Return (X, Y) of the center of cell containing provided text 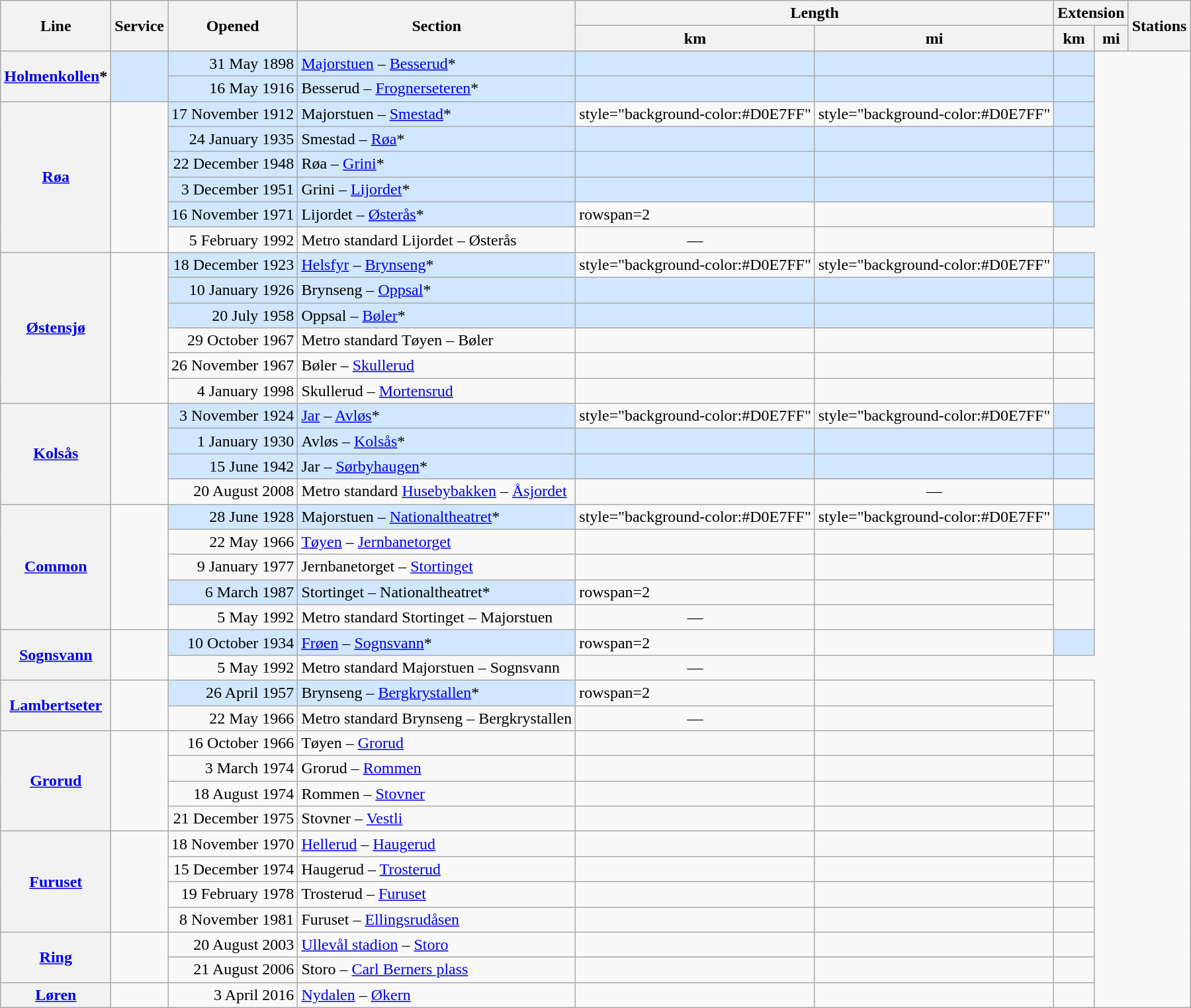
17 November 1912 (233, 114)
3 December 1951 (233, 189)
16 October 1966 (233, 743)
Service (140, 26)
Røa (56, 177)
Lambertseter (56, 705)
Grini – Lijordet* (437, 189)
Length (815, 13)
Avløs – Kolsås* (437, 441)
18 November 1970 (233, 844)
Majorstuen – Nationaltheatret* (437, 517)
Metro standard Stortinget – Majorstuen (437, 617)
Tøyen – Grorud (437, 743)
Jernbanetorget – Stortinget (437, 567)
Metro standard Lijordet – Østerås (437, 239)
15 June 1942 (233, 466)
Jar – Avløs* (437, 416)
Haugerud – Trosterud (437, 869)
16 November 1971 (233, 214)
20 August 2003 (233, 945)
9 January 1977 (233, 567)
Metro standard Tøyen – Bøler (437, 341)
Tøyen – Jernbanetorget (437, 542)
22 December 1948 (233, 164)
6 March 1987 (233, 592)
18 December 1923 (233, 265)
Jar – Sørbyhaugen* (437, 466)
Hellerud – Haugerud (437, 844)
29 October 1967 (233, 341)
Rommen – Stovner (437, 794)
20 August 2008 (233, 491)
Extension (1091, 13)
4 January 1998 (233, 391)
Section (437, 26)
Oppsal – Bøler* (437, 315)
Stovner – Vestli (437, 819)
20 July 1958 (233, 315)
Grorud – Rommen (437, 769)
1 January 1930 (233, 441)
Smestad – Røa* (437, 139)
Grorud (56, 781)
Metro standard Majorstuen – Sognsvann (437, 667)
16 May 1916 (233, 89)
3 March 1974 (233, 769)
Majorstuen – Smestad* (437, 114)
Helsfyr – Brynseng* (437, 265)
Holmenkollen* (56, 76)
Opened (233, 26)
Røa – Grini* (437, 164)
18 August 1974 (233, 794)
24 January 1935 (233, 139)
10 January 1926 (233, 290)
Furuset (56, 882)
Brynseng – Bergkrystallen* (437, 693)
Majorstuen – Besserud* (437, 63)
Line (56, 26)
26 April 1957 (233, 693)
26 November 1967 (233, 366)
5 February 1992 (233, 239)
Ullevål stadion – Storo (437, 945)
8 November 1981 (233, 919)
Løren (56, 995)
Østensjø (56, 327)
19 February 1978 (233, 894)
Stations (1159, 26)
21 August 2006 (233, 970)
28 June 1928 (233, 517)
Brynseng – Oppsal* (437, 290)
Ring (56, 957)
Lijordet – Østerås* (437, 214)
31 May 1898 (233, 63)
Metro standard Husebybakken – Åsjordet (437, 491)
3 November 1924 (233, 416)
3 April 2016 (233, 995)
Skullerud – Mortensrud (437, 391)
15 December 1974 (233, 869)
Stortinget – Nationaltheatret* (437, 592)
Frøen – Sognsvann* (437, 642)
Besserud – Frognerseteren* (437, 89)
Storo – Carl Berners plass (437, 970)
Furuset – Ellingsrudåsen (437, 919)
Trosterud – Furuset (437, 894)
Common (56, 567)
Kolsås (56, 454)
10 October 1934 (233, 642)
Bøler – Skullerud (437, 366)
Nydalen – Økern (437, 995)
Metro standard Brynseng – Bergkrystallen (437, 718)
Sognsvann (56, 655)
21 December 1975 (233, 819)
